From the cell containing the given text, extract its center point as (x, y) coordinate. 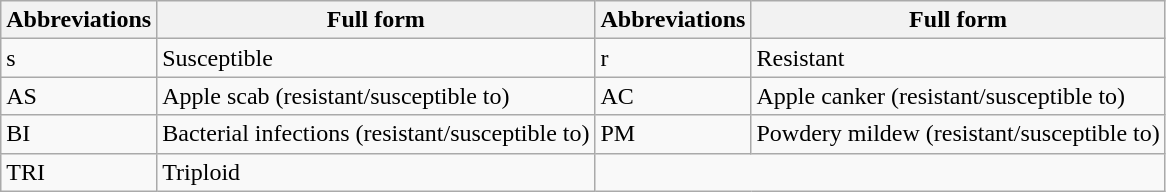
Powdery mildew (resistant/susceptible to) (958, 134)
BI (79, 134)
r (673, 58)
Apple scab (resistant/susceptible to) (376, 96)
Triploid (376, 172)
s (79, 58)
AC (673, 96)
Apple canker (resistant/susceptible to) (958, 96)
PM (673, 134)
Bacterial infections (resistant/susceptible to) (376, 134)
Susceptible (376, 58)
TRI (79, 172)
AS (79, 96)
Resistant (958, 58)
